Scan for the cell matching the given text and deliver its (x, y) coordinate at center. 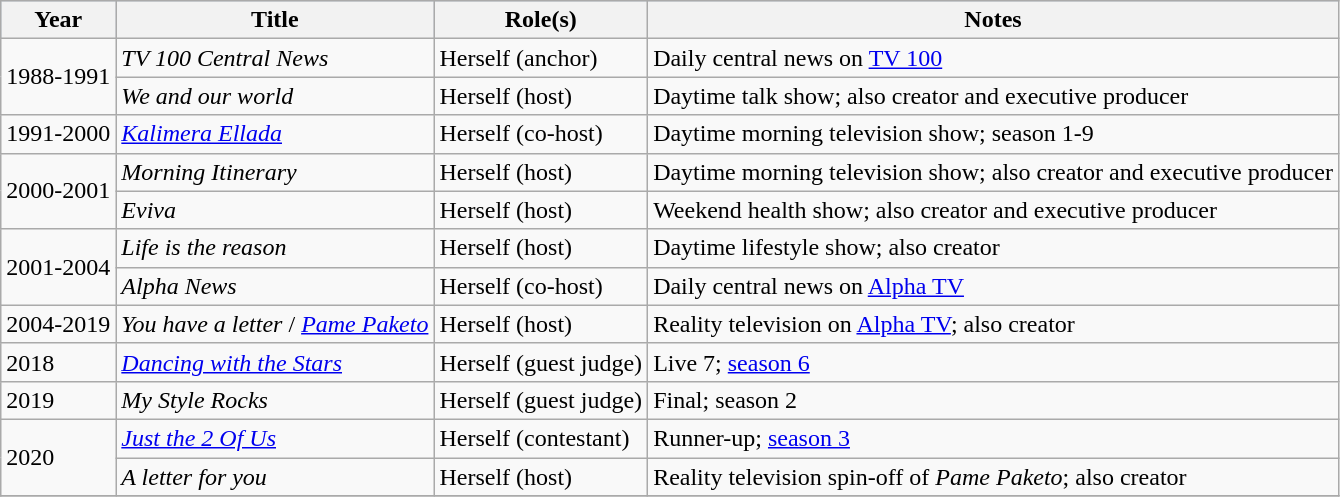
My Style Rocks (275, 400)
Herself (anchor) (541, 58)
2020 (58, 457)
2018 (58, 362)
Final; season 2 (994, 400)
Title (275, 20)
Daytime talk show; also creator and executive producer (994, 96)
1991-2000 (58, 134)
Notes (994, 20)
Daily central news on Alpha TV (994, 286)
Role(s) (541, 20)
Runner-up; season 3 (994, 438)
You have a letter / Pame Paketo (275, 324)
Weekend health show; also creator and executive producer (994, 210)
Kalimera Ellada (275, 134)
Dancing with the Stars (275, 362)
Live 7; season 6 (994, 362)
1988-1991 (58, 77)
Reality television spin-off of Pame Paketo; also creator (994, 477)
Morning Itinerary (275, 172)
We and our world (275, 96)
Year (58, 20)
2019 (58, 400)
2000-2001 (58, 191)
Just the 2 Of Us (275, 438)
Daytime morning television show; season 1-9 (994, 134)
Eviva (275, 210)
TV 100 Central News (275, 58)
Daytime lifestyle show; also creator (994, 248)
Herself (contestant) (541, 438)
2001-2004 (58, 267)
Alpha News (275, 286)
Daily central news on TV 100 (994, 58)
Daytime morning television show; also creator and executive producer (994, 172)
2004-2019 (58, 324)
Life is the reason (275, 248)
A letter for you (275, 477)
Reality television on Alpha TV; also creator (994, 324)
